Extract the [x, y] coordinate from the center of the cell holding the provided text.  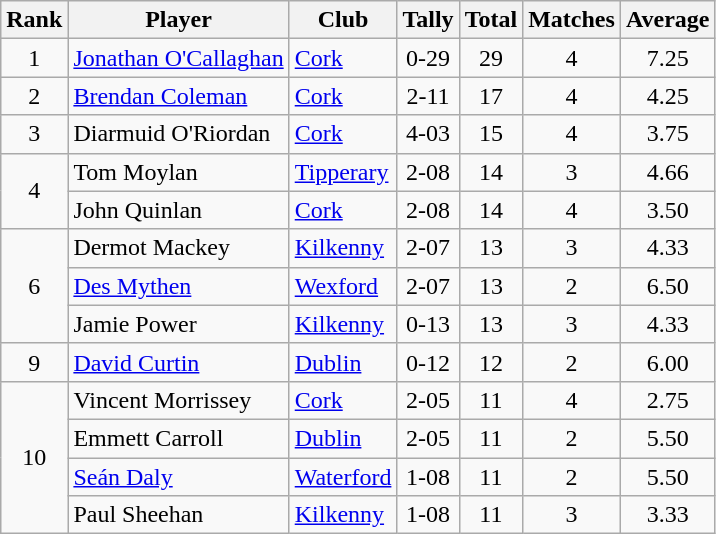
Rank [34, 20]
Total [491, 20]
David Curtin [178, 362]
Seán Daly [178, 477]
Tipperary [343, 172]
Waterford [343, 477]
Average [668, 20]
4.66 [668, 172]
Wexford [343, 286]
Tally [428, 20]
12 [491, 362]
4-03 [428, 134]
4.25 [668, 96]
17 [491, 96]
Diarmuid O'Riordan [178, 134]
3.33 [668, 515]
2-11 [428, 96]
3.50 [668, 210]
Club [343, 20]
Vincent Morrissey [178, 400]
0-12 [428, 362]
6.50 [668, 286]
Tom Moylan [178, 172]
2.75 [668, 400]
0-29 [428, 58]
29 [491, 58]
Emmett Carroll [178, 438]
Brendan Coleman [178, 96]
Player [178, 20]
Jonathan O'Callaghan [178, 58]
3.75 [668, 134]
Dermot Mackey [178, 248]
0-13 [428, 324]
15 [491, 134]
9 [34, 362]
John Quinlan [178, 210]
7.25 [668, 58]
6.00 [668, 362]
10 [34, 457]
Paul Sheehan [178, 515]
1 [34, 58]
Des Mythen [178, 286]
Matches [572, 20]
6 [34, 286]
Jamie Power [178, 324]
